From the cell containing the given text, extract its center point as (X, Y) coordinate. 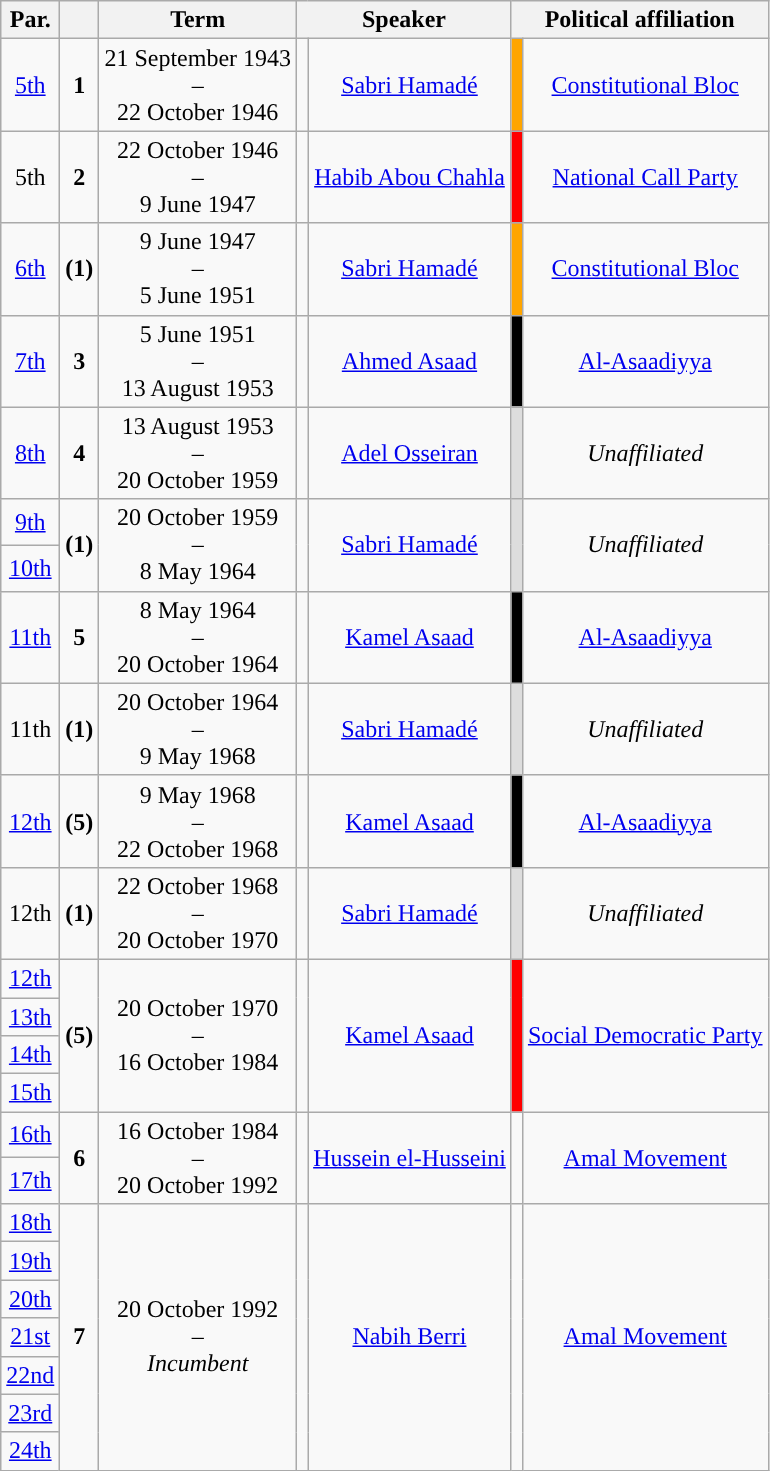
1 (80, 85)
21st (30, 1337)
16 October 1984–20 October 1992 (198, 1158)
13 August 1953–20 October 1959 (198, 453)
8th (30, 453)
Social Democratic Party (645, 1035)
9 May 1968–22 October 1968 (198, 821)
9th (30, 522)
22 October 1946–9 June 1947 (198, 177)
18th (30, 1223)
10th (30, 568)
15th (30, 1093)
20th (30, 1299)
Term (198, 20)
7th (30, 361)
13th (30, 1017)
9 June 1947–5 June 1951 (198, 269)
6th (30, 269)
Speaker (404, 20)
24th (30, 1451)
21 September 1943–22 October 1946 (198, 85)
20 October 1959–8 May 1964 (198, 545)
National Call Party (645, 177)
17th (30, 1181)
Habib Abou Chahla (410, 177)
20 October 1964–9 May 1968 (198, 729)
19th (30, 1261)
14th (30, 1055)
16th (30, 1135)
5 June 1951–13 August 1953 (198, 361)
2 (80, 177)
Nabih Berri (410, 1337)
Par. (30, 20)
22 October 1968–20 October 1970 (198, 913)
Hussein el-Husseini (410, 1158)
20 October 1992–Incumbent (198, 1337)
Ahmed Asaad (410, 361)
3 (80, 361)
Adel Osseiran (410, 453)
22nd (30, 1375)
7 (80, 1337)
4 (80, 453)
20 October 1970–16 October 1984 (198, 1035)
8 May 1964–20 October 1964 (198, 637)
Political affiliation (640, 20)
23rd (30, 1413)
6 (80, 1158)
5 (80, 637)
